Search for the cell housing the specified text and yield its [X, Y] center coordinate. 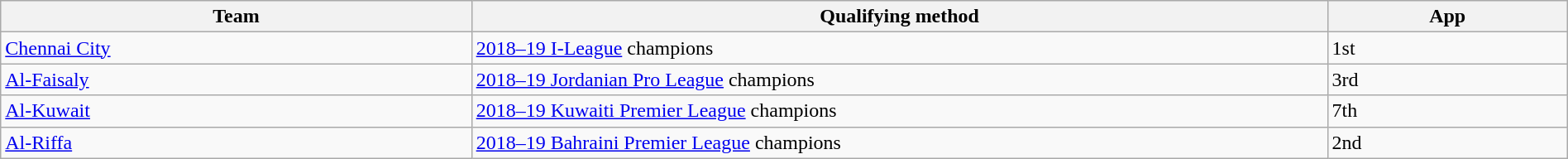
Al-Faisaly [237, 79]
App [1447, 17]
Chennai City [237, 48]
2018–19 Jordanian Pro League champions [900, 79]
7th [1447, 111]
Al-Kuwait [237, 111]
2nd [1447, 142]
Qualifying method [900, 17]
2018–19 I-League champions [900, 48]
3rd [1447, 79]
Al-Riffa [237, 142]
Team [237, 17]
1st [1447, 48]
2018–19 Bahraini Premier League champions [900, 142]
2018–19 Kuwaiti Premier League champions [900, 111]
